Locate the cell with the specified text and output its [x, y] center coordinate. 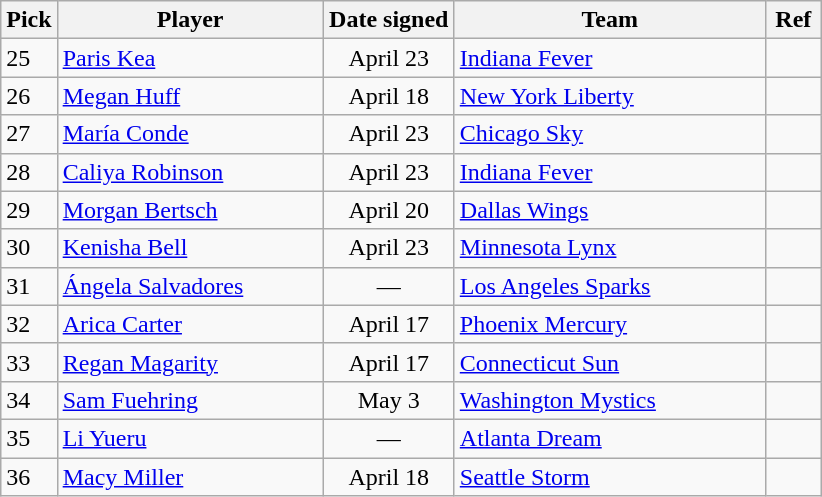
Phoenix Mercury [610, 324]
29 [29, 210]
Arica Carter [190, 324]
Dallas Wings [610, 210]
Caliya Robinson [190, 172]
Minnesota Lynx [610, 248]
Paris Kea [190, 58]
Seattle Storm [610, 477]
Pick [29, 20]
Los Angeles Sparks [610, 286]
34 [29, 400]
Ángela Salvadores [190, 286]
Morgan Bertsch [190, 210]
30 [29, 248]
36 [29, 477]
33 [29, 362]
Sam Fuehring [190, 400]
35 [29, 438]
Player [190, 20]
26 [29, 96]
Li Yueru [190, 438]
Chicago Sky [610, 134]
25 [29, 58]
April 20 [388, 210]
Atlanta Dream [610, 438]
Connecticut Sun [610, 362]
Macy Miller [190, 477]
New York Liberty [610, 96]
32 [29, 324]
Kenisha Bell [190, 248]
Team [610, 20]
Washington Mystics [610, 400]
María Conde [190, 134]
27 [29, 134]
28 [29, 172]
May 3 [388, 400]
Megan Huff [190, 96]
Ref [793, 20]
31 [29, 286]
Regan Magarity [190, 362]
Date signed [388, 20]
